Scan for the cell matching the given text and deliver its [X, Y] coordinate at center. 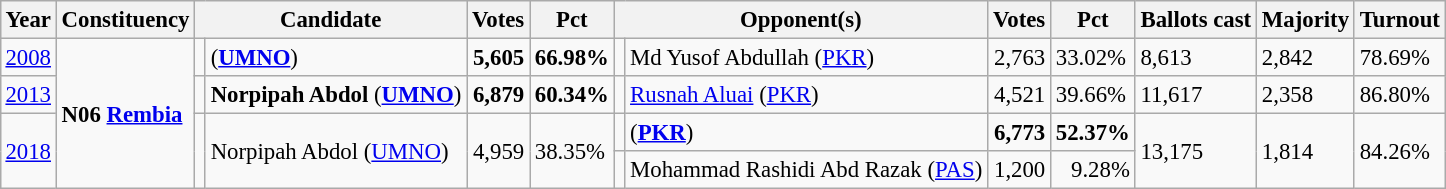
Md Yusof Abdullah (PKR) [806, 57]
33.02% [1094, 57]
1,200 [1020, 170]
66.98% [572, 57]
38.35% [572, 152]
1,814 [1306, 152]
4,521 [1020, 95]
2,358 [1306, 95]
60.34% [572, 95]
Opponent(s) [800, 20]
(PKR) [806, 133]
4,959 [498, 152]
2013 [28, 95]
11,617 [1196, 95]
6,773 [1020, 133]
2008 [28, 57]
78.69% [1400, 57]
Mohammad Rashidi Abd Razak (PAS) [806, 170]
6,879 [498, 95]
Majority [1306, 20]
2018 [28, 152]
2,842 [1306, 57]
8,613 [1196, 57]
13,175 [1196, 152]
39.66% [1094, 95]
Turnout [1400, 20]
9.28% [1094, 170]
Ballots cast [1196, 20]
Candidate [331, 20]
Year [28, 20]
Constituency [125, 20]
(UMNO) [336, 57]
Rusnah Aluai (PKR) [806, 95]
52.37% [1094, 133]
2,763 [1020, 57]
N06 Rembia [125, 113]
5,605 [498, 57]
84.26% [1400, 152]
86.80% [1400, 95]
